Determine the (X, Y) coordinate at the center of the cell enclosing the given text.  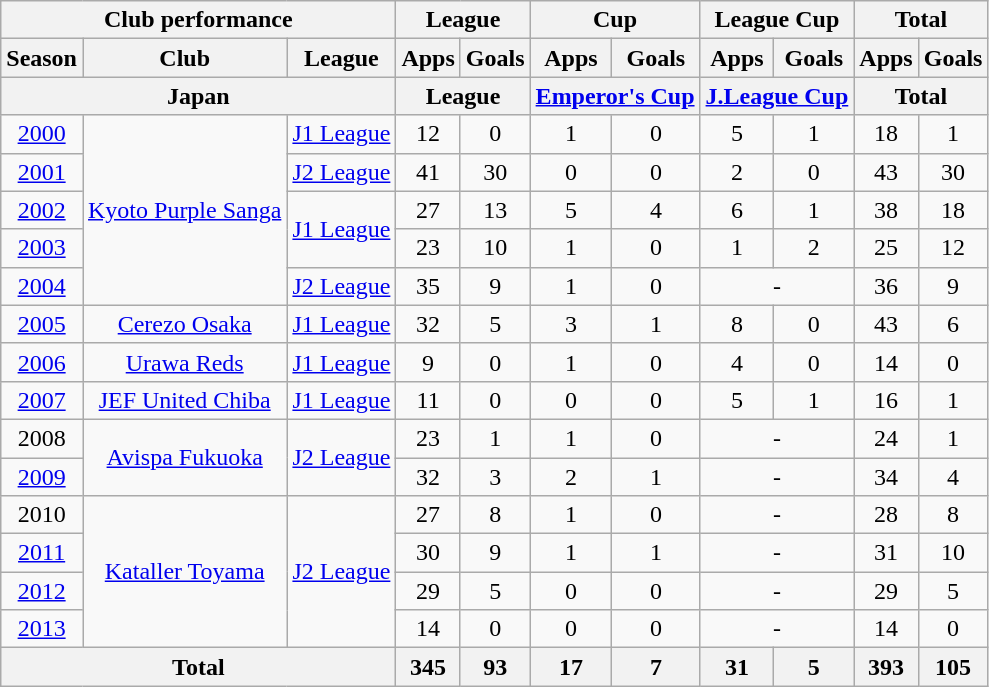
2005 (42, 324)
Kataller Toyama (184, 572)
28 (886, 515)
Cerezo Osaka (184, 324)
Cup (615, 20)
2013 (42, 629)
2003 (42, 248)
35 (428, 286)
93 (495, 667)
2007 (42, 400)
2000 (42, 134)
11 (428, 400)
Season (42, 58)
7 (656, 667)
36 (886, 286)
2010 (42, 515)
Urawa Reds (184, 362)
2009 (42, 477)
2006 (42, 362)
17 (571, 667)
2001 (42, 172)
2008 (42, 438)
J.League Cup (777, 96)
25 (886, 248)
34 (886, 477)
105 (953, 667)
345 (428, 667)
393 (886, 667)
2004 (42, 286)
2011 (42, 553)
38 (886, 210)
Emperor's Cup (615, 96)
13 (495, 210)
24 (886, 438)
Club performance (198, 20)
JEF United Chiba (184, 400)
Club (184, 58)
2002 (42, 210)
16 (886, 400)
Kyoto Purple Sanga (184, 210)
Avispa Fukuoka (184, 457)
2012 (42, 591)
League Cup (777, 20)
Japan (198, 96)
41 (428, 172)
